Output the [x, y] coordinate of the center of the cell containing the given text.  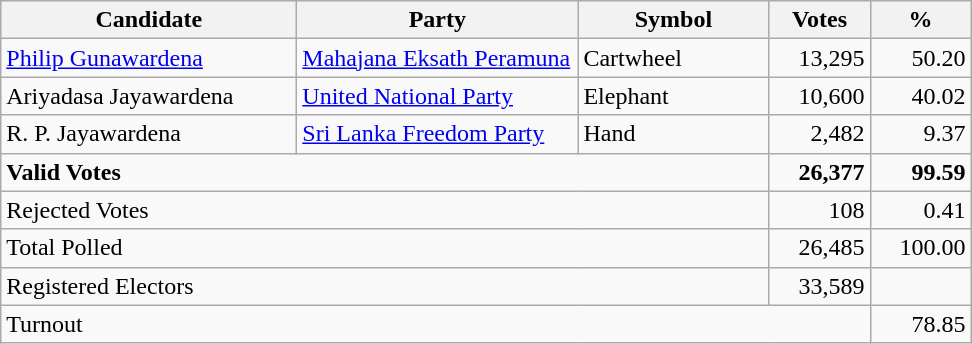
Cartwheel [674, 58]
Registered Electors [385, 286]
% [920, 20]
33,589 [820, 286]
Valid Votes [385, 172]
108 [820, 210]
0.41 [920, 210]
Ariyadasa Jayawardena [149, 96]
United National Party [438, 96]
26,377 [820, 172]
50.20 [920, 58]
Votes [820, 20]
26,485 [820, 248]
Total Polled [385, 248]
2,482 [820, 134]
R. P. Jayawardena [149, 134]
Symbol [674, 20]
Candidate [149, 20]
9.37 [920, 134]
Hand [674, 134]
10,600 [820, 96]
Mahajana Eksath Peramuna [438, 58]
Party [438, 20]
13,295 [820, 58]
Turnout [436, 324]
40.02 [920, 96]
78.85 [920, 324]
Philip Gunawardena [149, 58]
Sri Lanka Freedom Party [438, 134]
100.00 [920, 248]
Rejected Votes [385, 210]
Elephant [674, 96]
99.59 [920, 172]
